Output the [X, Y] coordinate of the center of the cell containing the given text.  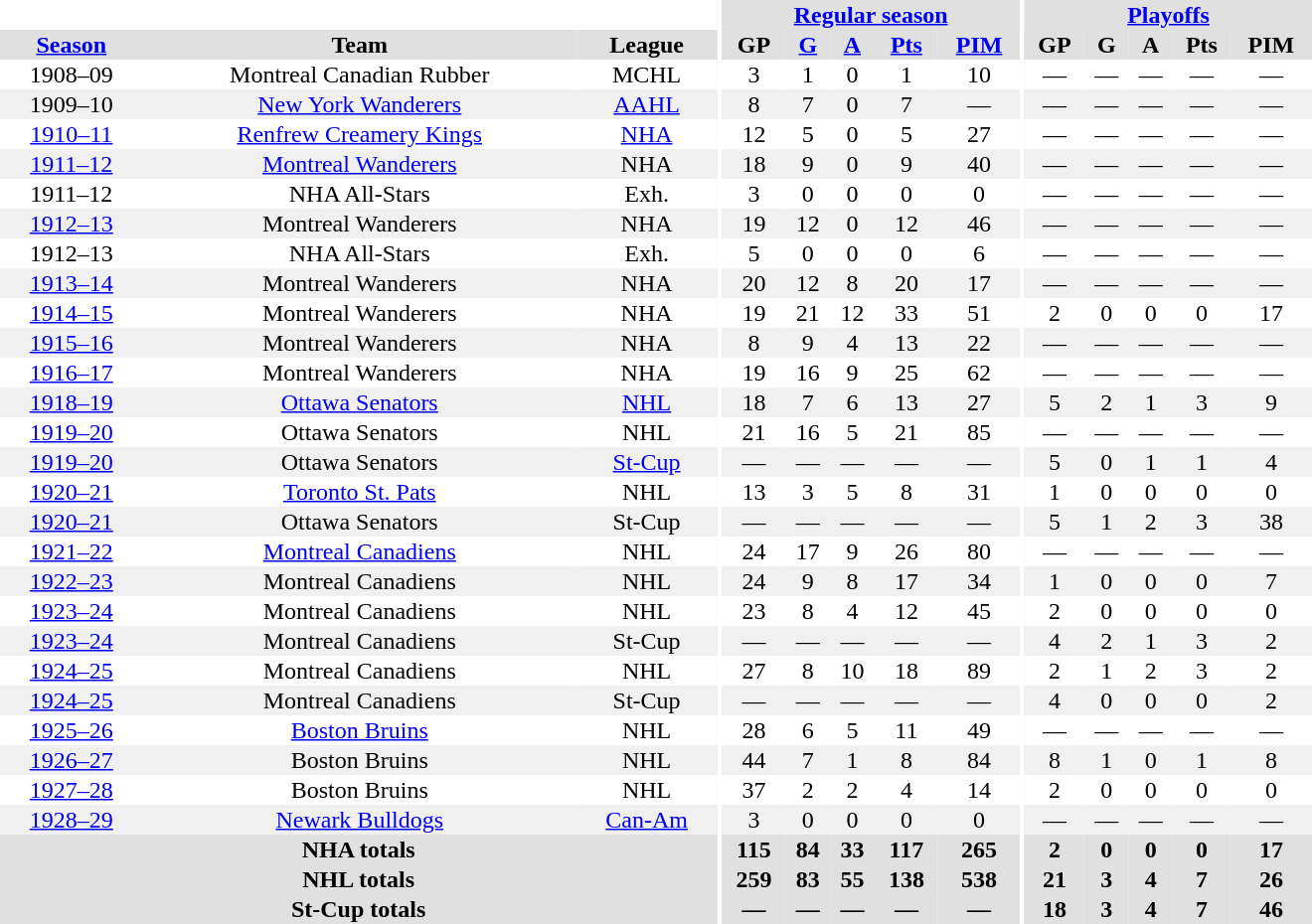
44 [753, 760]
1909–10 [72, 104]
Toronto St. Pats [360, 492]
28 [753, 730]
265 [979, 849]
40 [979, 164]
NHL totals [358, 879]
89 [979, 671]
14 [979, 790]
1908–09 [72, 75]
31 [979, 492]
MCHL [646, 75]
62 [979, 373]
538 [979, 879]
80 [979, 551]
11 [906, 730]
23 [753, 611]
1913–14 [72, 283]
AAHL [646, 104]
138 [906, 879]
Playoffs [1169, 15]
Regular season [871, 15]
New York Wanderers [360, 104]
Montreal Canadian Rubber [360, 75]
22 [979, 343]
Team [360, 45]
1926–27 [72, 760]
Newark Bulldogs [360, 820]
45 [979, 611]
1928–29 [72, 820]
1916–17 [72, 373]
Renfrew Creamery Kings [360, 134]
85 [979, 432]
38 [1271, 522]
34 [979, 581]
1921–22 [72, 551]
1927–28 [72, 790]
League [646, 45]
1922–23 [72, 581]
1918–19 [72, 402]
NHA totals [358, 849]
Season [72, 45]
Can-Am [646, 820]
1915–16 [72, 343]
259 [753, 879]
1914–15 [72, 313]
55 [853, 879]
1925–26 [72, 730]
25 [906, 373]
1910–11 [72, 134]
49 [979, 730]
51 [979, 313]
115 [753, 849]
37 [753, 790]
83 [809, 879]
117 [906, 849]
St-Cup totals [358, 909]
